Search for the cell housing the specified text and yield its [x, y] center coordinate. 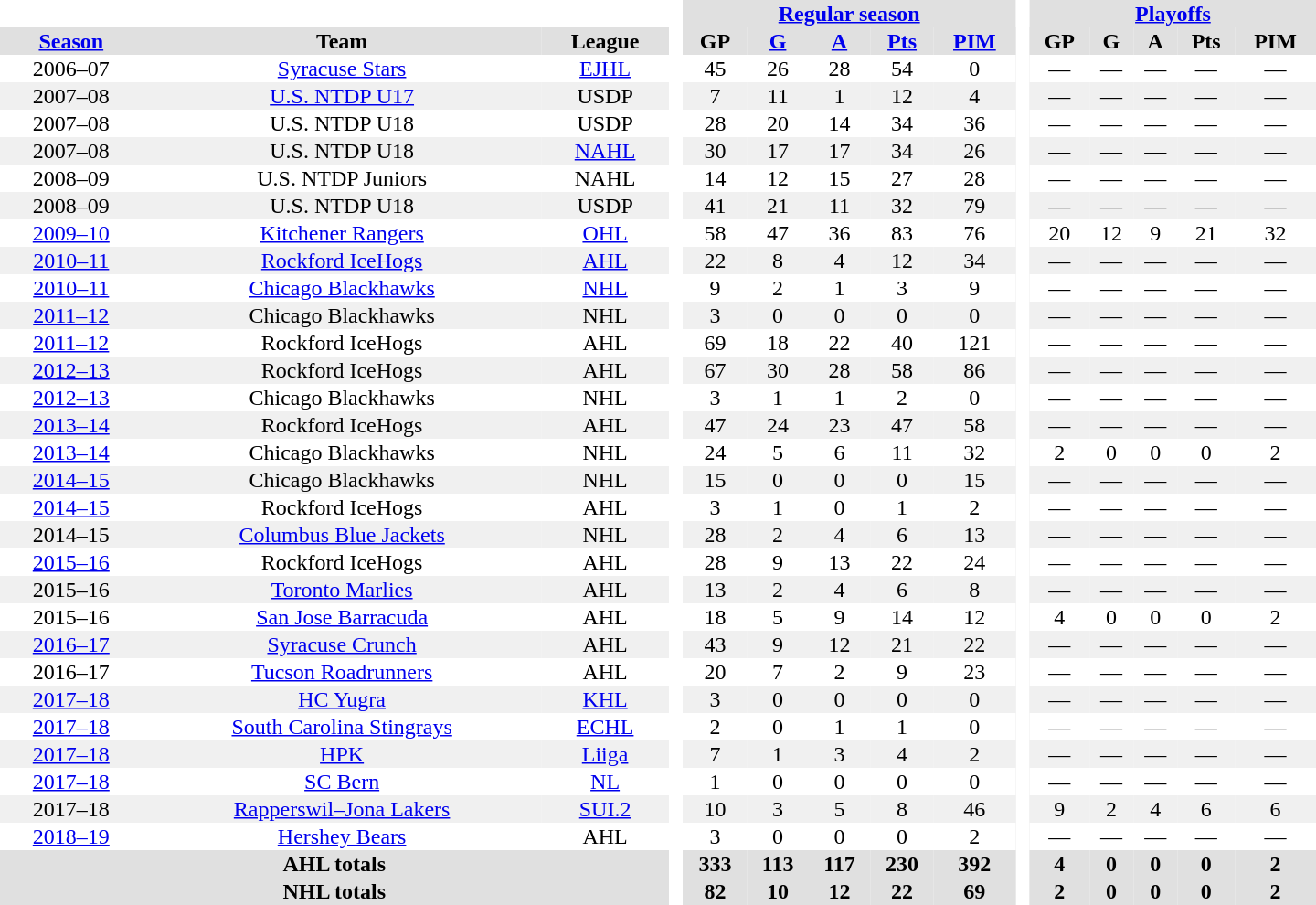
121 [974, 343]
AHL totals [334, 864]
Liiga [605, 754]
2009–10 [71, 233]
2006–07 [71, 69]
Tucson Roadrunners [342, 672]
83 [902, 233]
46 [974, 809]
230 [902, 864]
SUI.2 [605, 809]
League [605, 41]
40 [902, 343]
86 [974, 370]
ECHL [605, 727]
Syracuse Crunch [342, 644]
79 [974, 206]
43 [716, 644]
Rapperswil–Jona Lakers [342, 809]
Syracuse Stars [342, 69]
Regular season [850, 14]
41 [716, 206]
OHL [605, 233]
Hershey Bears [342, 836]
Kitchener Rangers [342, 233]
333 [716, 864]
Season [71, 41]
76 [974, 233]
U.S. NTDP U17 [342, 96]
U.S. NTDP Juniors [342, 178]
2018–19 [71, 836]
45 [716, 69]
67 [716, 370]
SC Bern [342, 782]
Columbus Blue Jackets [342, 535]
392 [974, 864]
117 [839, 864]
HC Yugra [342, 699]
Toronto Marlies [342, 590]
113 [777, 864]
NHL totals [334, 891]
HPK [342, 754]
South Carolina Stingrays [342, 727]
27 [902, 178]
Team [342, 41]
Playoffs [1173, 14]
54 [902, 69]
San Jose Barracuda [342, 617]
NL [605, 782]
KHL [605, 699]
82 [716, 891]
EJHL [605, 69]
